Scan for the cell matching the given text and deliver its (x, y) coordinate at center. 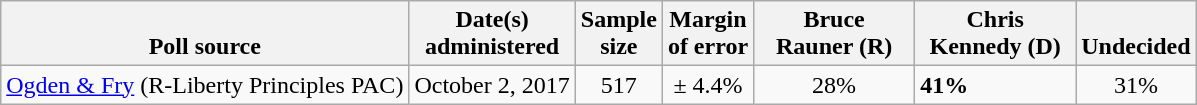
Ogden & Fry (R-Liberty Principles PAC) (205, 85)
Marginof error (708, 34)
± 4.4% (708, 85)
517 (618, 85)
Samplesize (618, 34)
BruceRauner (R) (834, 34)
ChrisKennedy (D) (996, 34)
31% (1136, 85)
Undecided (1136, 34)
October 2, 2017 (492, 85)
Poll source (205, 34)
41% (996, 85)
Date(s)administered (492, 34)
28% (834, 85)
